Scan for the cell matching the given text and deliver its (x, y) coordinate at center. 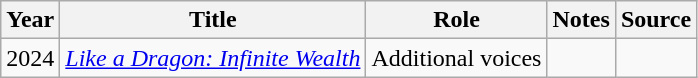
Notes (581, 20)
Like a Dragon: Infinite Wealth (213, 58)
Additional voices (456, 58)
2024 (30, 58)
Role (456, 20)
Title (213, 20)
Year (30, 20)
Source (656, 20)
